Extract the (X, Y) coordinate from the center of the cell holding the provided text.  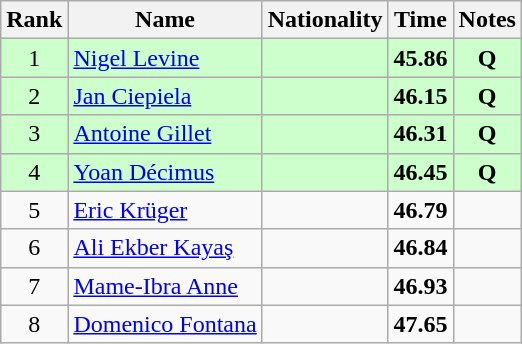
46.15 (420, 96)
2 (34, 96)
7 (34, 286)
Domenico Fontana (165, 324)
Name (165, 20)
Rank (34, 20)
8 (34, 324)
46.93 (420, 286)
Notes (487, 20)
Nigel Levine (165, 58)
Nationality (325, 20)
5 (34, 210)
Mame-Ibra Anne (165, 286)
Eric Krüger (165, 210)
Jan Ciepiela (165, 96)
Time (420, 20)
47.65 (420, 324)
3 (34, 134)
46.79 (420, 210)
4 (34, 172)
6 (34, 248)
Antoine Gillet (165, 134)
Yoan Décimus (165, 172)
Ali Ekber Kayaş (165, 248)
46.84 (420, 248)
46.31 (420, 134)
1 (34, 58)
45.86 (420, 58)
46.45 (420, 172)
